Return [x, y] of the center of cell containing provided text 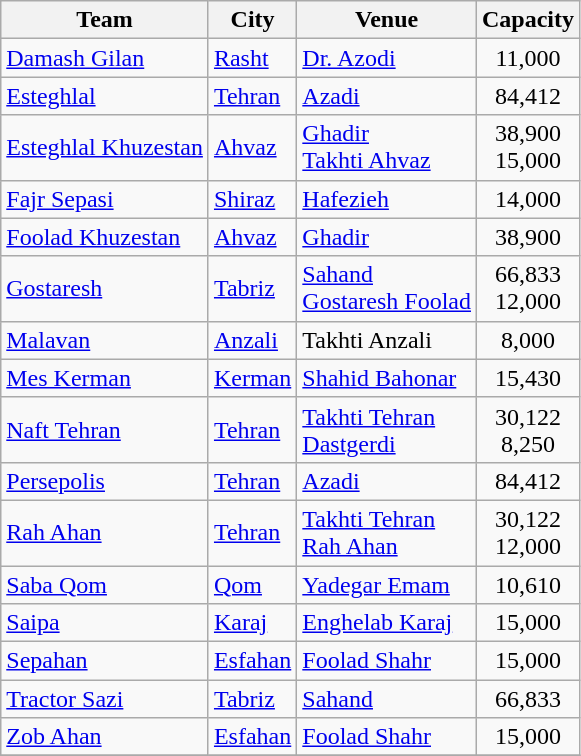
Persepolis [105, 481]
Takhti Tehran Rah Ahan [387, 532]
Qom [252, 585]
10,610 [528, 585]
66,833 12,000 [528, 288]
30,122 8,250 [528, 430]
8,000 [528, 340]
15,430 [528, 378]
Saba Qom [105, 585]
Capacity [528, 20]
Yadegar Emam [387, 585]
Dr. Azodi [387, 58]
Sahand [387, 699]
Rah Ahan [105, 532]
Takhti Anzali [387, 340]
66,833 [528, 699]
Venue [387, 20]
Rasht [252, 58]
Malavan [105, 340]
Shahid Bahonar [387, 378]
Sahand Gostaresh Foolad [387, 288]
Zob Ahan [105, 737]
Shiraz [252, 199]
Tractor Sazi [105, 699]
Damash Gilan [105, 58]
38,900 15,000 [528, 148]
Fajr Sepasi [105, 199]
Esteghlal [105, 96]
Team [105, 20]
38,900 [528, 237]
Naft Tehran [105, 430]
Karaj [252, 623]
Anzali [252, 340]
Hafezieh [387, 199]
Enghelab Karaj [387, 623]
Sepahan [105, 661]
City [252, 20]
Foolad Khuzestan [105, 237]
Ghadir [387, 237]
30,122 12,000 [528, 532]
Gostaresh [105, 288]
14,000 [528, 199]
11,000 [528, 58]
Mes Kerman [105, 378]
Ghadir Takhti Ahvaz [387, 148]
Takhti Tehran Dastgerdi [387, 430]
Esteghlal Khuzestan [105, 148]
Saipa [105, 623]
Kerman [252, 378]
